For the text-containing cell, return its midpoint in (X, Y) coordinate format. 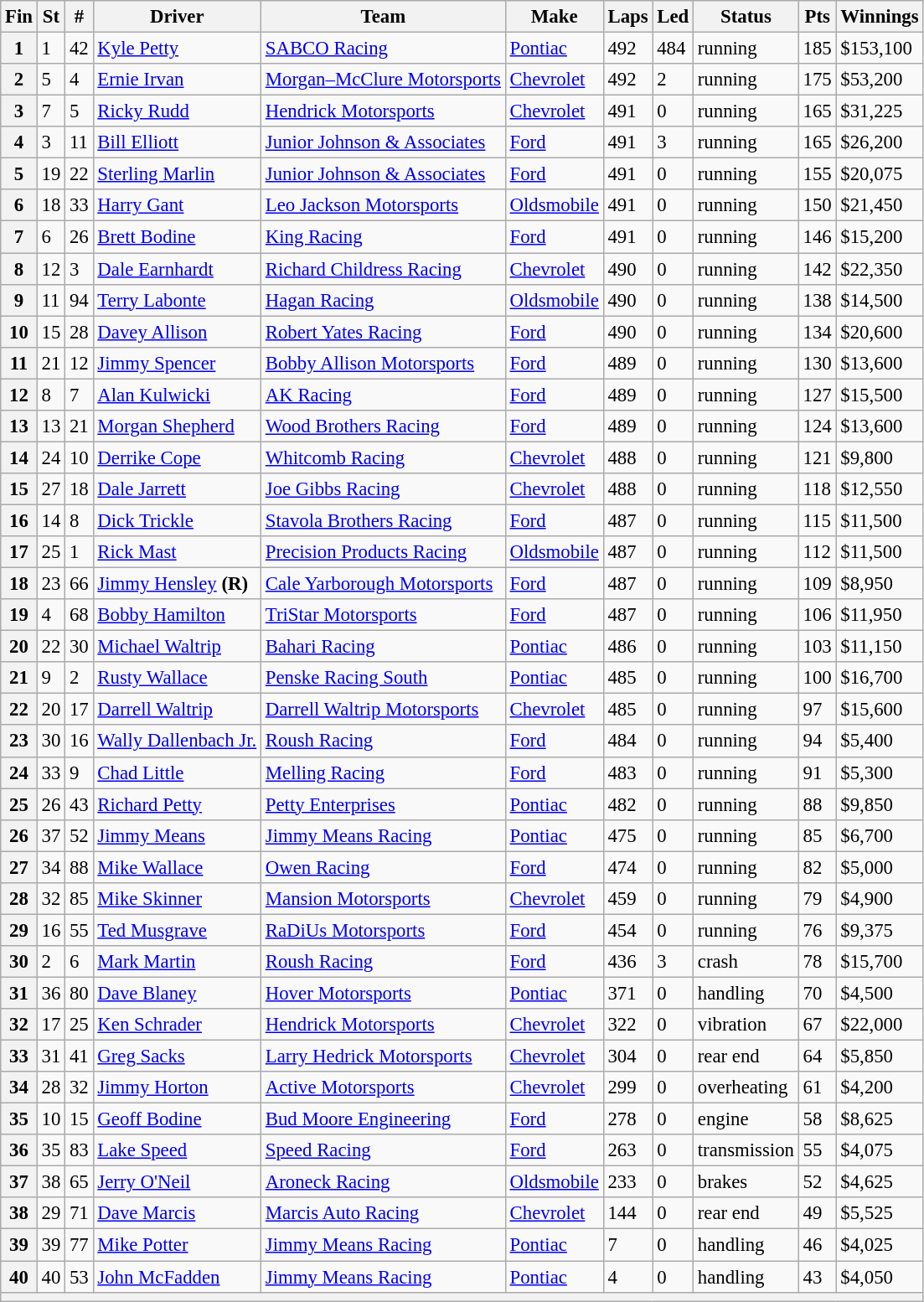
Make (555, 17)
127 (818, 395)
121 (818, 457)
Wally Dallenbach Jr. (177, 741)
$11,950 (880, 615)
transmission (746, 1150)
Richard Childress Racing (383, 269)
Mike Wallace (177, 867)
$8,950 (880, 584)
TriStar Motorsports (383, 615)
68 (79, 615)
Harry Gant (177, 205)
Mark Martin (177, 962)
46 (818, 1245)
$12,550 (880, 489)
brakes (746, 1182)
474 (628, 867)
Bill Elliott (177, 142)
$15,500 (880, 395)
65 (79, 1182)
150 (818, 205)
Wood Brothers Racing (383, 426)
$14,500 (880, 300)
118 (818, 489)
130 (818, 363)
109 (818, 584)
$21,450 (880, 205)
Speed Racing (383, 1150)
$5,850 (880, 1057)
106 (818, 615)
$4,050 (880, 1277)
263 (628, 1150)
142 (818, 269)
144 (628, 1214)
Precision Products Racing (383, 552)
482 (628, 804)
58 (818, 1119)
Davey Allison (177, 332)
Dale Jarrett (177, 489)
$4,200 (880, 1088)
Ernie Irvan (177, 80)
53 (79, 1277)
Fin (19, 17)
71 (79, 1214)
42 (79, 49)
304 (628, 1057)
Dave Marcis (177, 1214)
Bahari Racing (383, 647)
Jimmy Means (177, 835)
engine (746, 1119)
Led (674, 17)
Mike Potter (177, 1245)
vibration (746, 1025)
$15,600 (880, 710)
371 (628, 993)
112 (818, 552)
486 (628, 647)
$26,200 (880, 142)
103 (818, 647)
$16,700 (880, 678)
Joe Gibbs Racing (383, 489)
82 (818, 867)
Hover Motorsports (383, 993)
$5,000 (880, 867)
Alan Kulwicki (177, 395)
Jerry O'Neil (177, 1182)
41 (79, 1057)
Dick Trickle (177, 520)
$15,200 (880, 237)
Bobby Hamilton (177, 615)
Laps (628, 17)
Darrell Waltrip Motorsports (383, 710)
155 (818, 174)
436 (628, 962)
76 (818, 930)
$20,600 (880, 332)
$22,350 (880, 269)
Greg Sacks (177, 1057)
Bud Moore Engineering (383, 1119)
$9,800 (880, 457)
$4,625 (880, 1182)
Melling Racing (383, 772)
Jimmy Spencer (177, 363)
$22,000 (880, 1025)
Ricky Rudd (177, 111)
overheating (746, 1088)
Active Motorsports (383, 1088)
124 (818, 426)
$31,225 (880, 111)
Brett Bodine (177, 237)
Morgan–McClure Motorsports (383, 80)
Leo Jackson Motorsports (383, 205)
Jimmy Horton (177, 1088)
78 (818, 962)
Ken Schrader (177, 1025)
80 (79, 993)
299 (628, 1088)
SABCO Racing (383, 49)
138 (818, 300)
Driver (177, 17)
$8,625 (880, 1119)
Chad Little (177, 772)
$9,375 (880, 930)
Lake Speed (177, 1150)
61 (818, 1088)
Dale Earnhardt (177, 269)
83 (79, 1150)
Ted Musgrave (177, 930)
Darrell Waltrip (177, 710)
# (79, 17)
Stavola Brothers Racing (383, 520)
97 (818, 710)
146 (818, 237)
Status (746, 17)
Sterling Marlin (177, 174)
175 (818, 80)
$6,700 (880, 835)
Michael Waltrip (177, 647)
St (50, 17)
Mike Skinner (177, 899)
$11,150 (880, 647)
John McFadden (177, 1277)
$5,400 (880, 741)
Geoff Bodine (177, 1119)
115 (818, 520)
Mansion Motorsports (383, 899)
70 (818, 993)
$20,075 (880, 174)
Jimmy Hensley (R) (177, 584)
Richard Petty (177, 804)
$9,850 (880, 804)
Terry Labonte (177, 300)
$5,525 (880, 1214)
Morgan Shepherd (177, 426)
100 (818, 678)
$15,700 (880, 962)
Dave Blaney (177, 993)
AK Racing (383, 395)
Penske Racing South (383, 678)
$153,100 (880, 49)
Owen Racing (383, 867)
Rusty Wallace (177, 678)
King Racing (383, 237)
Petty Enterprises (383, 804)
$4,900 (880, 899)
Derrike Cope (177, 457)
79 (818, 899)
Larry Hedrick Motorsports (383, 1057)
49 (818, 1214)
454 (628, 930)
RaDiUs Motorsports (383, 930)
77 (79, 1245)
185 (818, 49)
64 (818, 1057)
Marcis Auto Racing (383, 1214)
Team (383, 17)
$4,075 (880, 1150)
91 (818, 772)
66 (79, 584)
$4,025 (880, 1245)
Winnings (880, 17)
483 (628, 772)
Cale Yarborough Motorsports (383, 584)
459 (628, 899)
$4,500 (880, 993)
Kyle Petty (177, 49)
322 (628, 1025)
134 (818, 332)
Robert Yates Racing (383, 332)
475 (628, 835)
Whitcomb Racing (383, 457)
Aroneck Racing (383, 1182)
Hagan Racing (383, 300)
crash (746, 962)
233 (628, 1182)
Pts (818, 17)
67 (818, 1025)
Bobby Allison Motorsports (383, 363)
278 (628, 1119)
Rick Mast (177, 552)
$5,300 (880, 772)
$53,200 (880, 80)
